Detect which cell encompasses the target text, then output its [x, y] center coordinate. 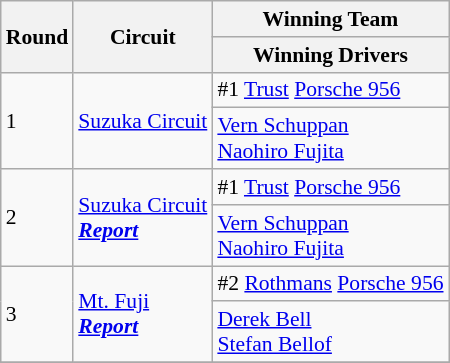
Winning Drivers [330, 55]
1 [38, 120]
Circuit [142, 36]
Suzuka Circuit [142, 120]
Suzuka CircuitReport [142, 218]
Derek Bell Stefan Bellof [330, 332]
3 [38, 314]
#2 Rothmans Porsche 956 [330, 284]
2 [38, 218]
Round [38, 36]
Winning Team [330, 19]
Mt. FujiReport [142, 314]
